Output the [x, y] coordinate of the center of the cell containing the given text.  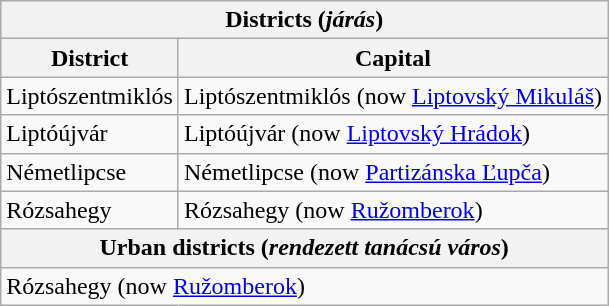
Németlipcse (now Partizánska Ľupča) [392, 172]
Liptószentmiklós (now Liptovský Mikuláš) [392, 96]
Urban districts (rendezett tanácsú város) [304, 248]
Németlipcse [90, 172]
Liptóújvár [90, 134]
Rózsahegy [90, 210]
Liptószentmiklós [90, 96]
Liptóújvár (now Liptovský Hrádok) [392, 134]
District [90, 58]
Districts (járás) [304, 20]
Capital [392, 58]
